Provide the (X, Y) coordinate of the cell's center where the given text is located.  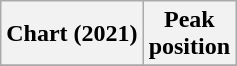
Chart (2021) (72, 34)
Peakposition (189, 34)
